Determine the (x, y) coordinate at the center of the cell enclosing the given text.  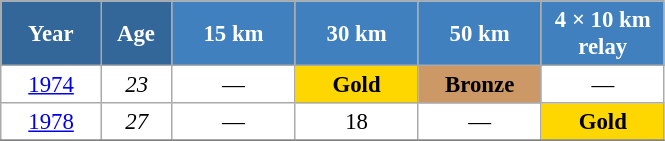
23 (136, 85)
Bronze (480, 85)
Age (136, 34)
27 (136, 122)
18 (356, 122)
15 km (234, 34)
1978 (52, 122)
50 km (480, 34)
30 km (356, 34)
4 × 10 km relay (602, 34)
1974 (52, 85)
Year (52, 34)
